From the cell containing the given text, extract its center point as [X, Y] coordinate. 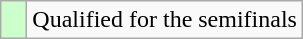
Qualified for the semifinals [165, 20]
